Output the [x, y] coordinate of the center of the cell containing the given text.  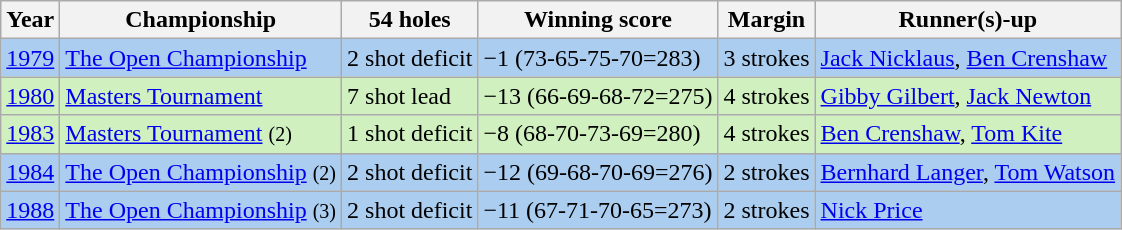
Year [30, 20]
Ben Crenshaw, Tom Kite [968, 134]
1984 [30, 172]
54 holes [410, 20]
Masters Tournament [201, 96]
1983 [30, 134]
Gibby Gilbert, Jack Newton [968, 96]
Runner(s)-up [968, 20]
Nick Price [968, 210]
−12 (69-68-70-69=276) [598, 172]
1988 [30, 210]
Margin [766, 20]
−1 (73-65-75-70=283) [598, 58]
7 shot lead [410, 96]
3 strokes [766, 58]
Bernhard Langer, Tom Watson [968, 172]
Masters Tournament (2) [201, 134]
The Open Championship (2) [201, 172]
−13 (66-69-68-72=275) [598, 96]
−11 (67-71-70-65=273) [598, 210]
−8 (68-70-73-69=280) [598, 134]
The Open Championship [201, 58]
1979 [30, 58]
Championship [201, 20]
1 shot deficit [410, 134]
Winning score [598, 20]
1980 [30, 96]
Jack Nicklaus, Ben Crenshaw [968, 58]
The Open Championship (3) [201, 210]
